Search for the cell housing the specified text and yield its [x, y] center coordinate. 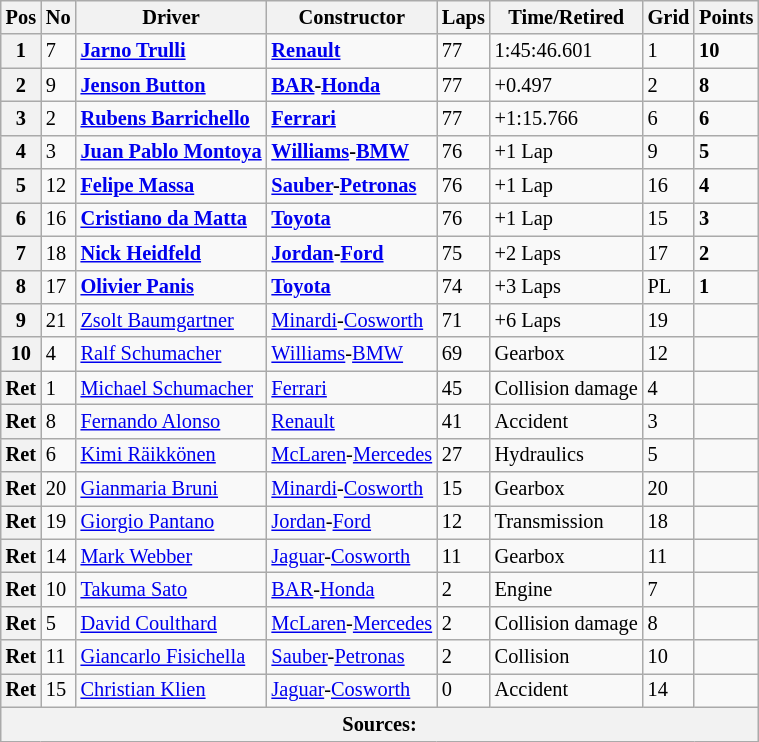
PL [669, 287]
Driver [172, 17]
Laps [464, 17]
75 [464, 253]
41 [464, 421]
+1:15.766 [566, 118]
71 [464, 320]
Ralf Schumacher [172, 354]
Time/Retired [566, 17]
+2 Laps [566, 253]
Fernando Alonso [172, 421]
Christian Klien [172, 690]
Transmission [566, 522]
Zsolt Baumgartner [172, 320]
21 [58, 320]
+0.497 [566, 85]
Hydraulics [566, 455]
No [58, 17]
Constructor [352, 17]
+6 Laps [566, 320]
Rubens Barrichello [172, 118]
+3 Laps [566, 287]
Jarno Trulli [172, 51]
Grid [669, 17]
Felipe Massa [172, 186]
David Coulthard [172, 623]
Olivier Panis [172, 287]
0 [464, 690]
Points [726, 17]
Juan Pablo Montoya [172, 152]
Sources: [380, 724]
Jenson Button [172, 85]
Giorgio Pantano [172, 522]
74 [464, 287]
Engine [566, 589]
Cristiano da Matta [172, 219]
69 [464, 354]
Nick Heidfeld [172, 253]
Collision [566, 657]
27 [464, 455]
45 [464, 388]
1:45:46.601 [566, 51]
Pos [21, 17]
Michael Schumacher [172, 388]
Giancarlo Fisichella [172, 657]
Takuma Sato [172, 589]
Gianmaria Bruni [172, 489]
Mark Webber [172, 556]
Kimi Räikkönen [172, 455]
